From the cell containing the given text, extract its center point as [x, y] coordinate. 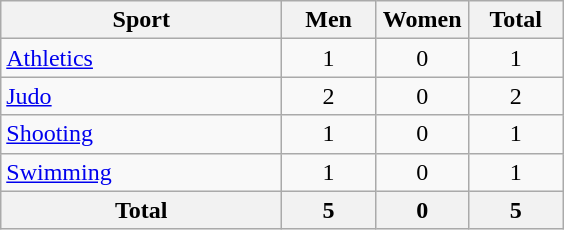
Shooting [142, 134]
Judo [142, 96]
Sport [142, 20]
Swimming [142, 172]
Women [422, 20]
Men [329, 20]
Athletics [142, 58]
